Output the [X, Y] coordinate of the center of the cell containing the given text.  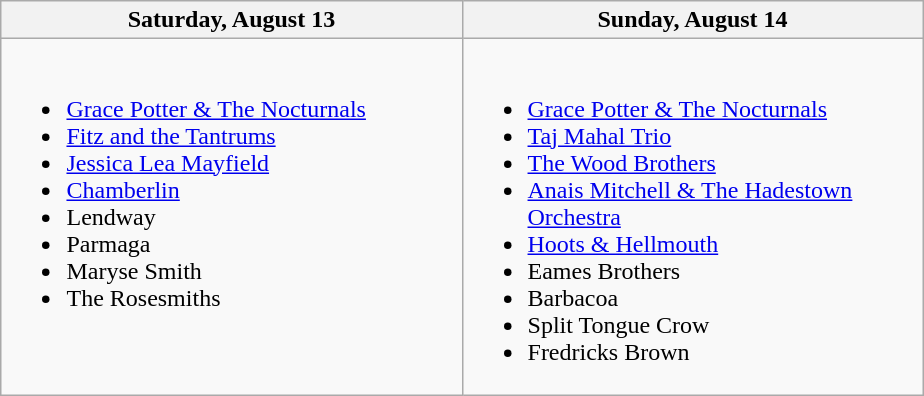
Sunday, August 14 [692, 20]
Saturday, August 13 [232, 20]
Grace Potter & The NocturnalsFitz and the TantrumsJessica Lea MayfieldChamberlinLendwayParmagaMaryse SmithThe Rosesmiths [232, 217]
